Determine the (x, y) coordinate at the center of the cell enclosing the given text.  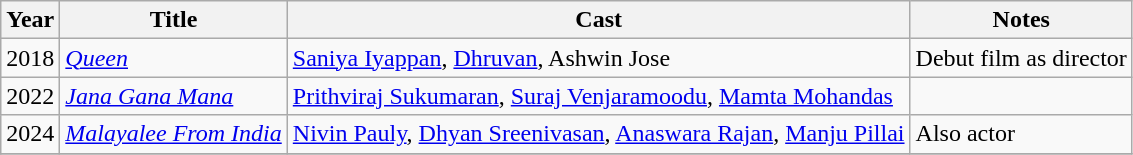
Saniya Iyappan, Dhruvan, Ashwin Jose (598, 58)
Debut film as director (1021, 58)
2022 (30, 96)
Notes (1021, 20)
Nivin Pauly, Dhyan Sreenivasan, Anaswara Rajan, Manju Pillai (598, 134)
Prithviraj Sukumaran, Suraj Venjaramoodu, Mamta Mohandas (598, 96)
Year (30, 20)
Queen (174, 58)
Also actor (1021, 134)
Cast (598, 20)
2018 (30, 58)
Jana Gana Mana (174, 96)
2024 (30, 134)
Malayalee From India (174, 134)
Title (174, 20)
